Locate the cell with the specified text and output its [X, Y] center coordinate. 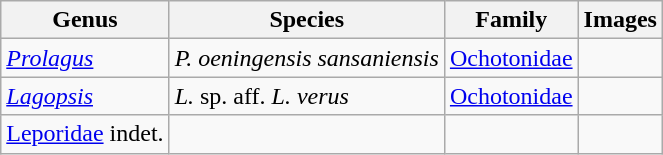
Family [511, 20]
Species [306, 20]
Lagopsis [85, 96]
Prolagus [85, 58]
Images [620, 20]
L. sp. aff. L. verus [306, 96]
Genus [85, 20]
Leporidae indet. [85, 134]
P. oeningensis sansaniensis [306, 58]
